Detect which cell encompasses the target text, then output its [x, y] center coordinate. 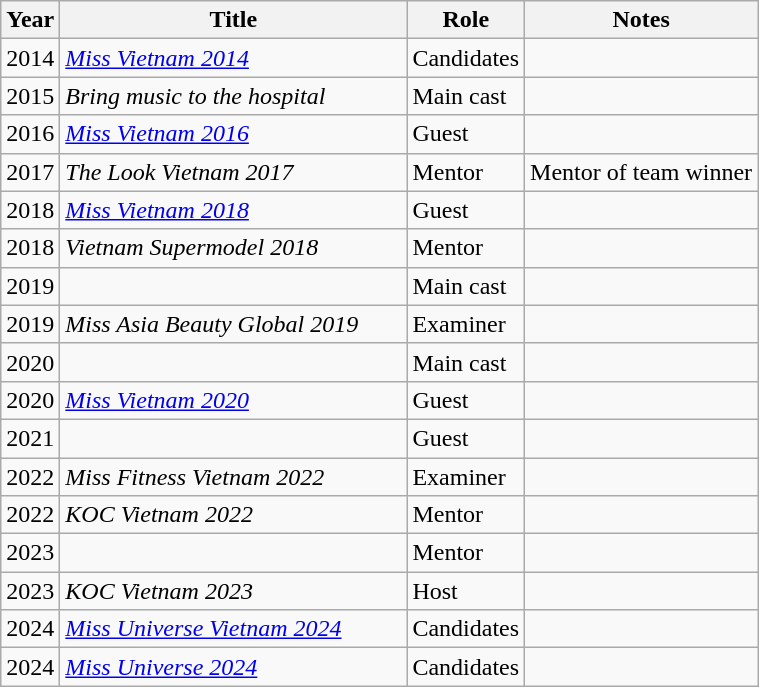
Miss Vietnam 2016 [234, 134]
2017 [30, 172]
Miss Fitness Vietnam 2022 [234, 477]
KOC Vietnam 2022 [234, 515]
The Look Vietnam 2017 [234, 172]
KOC Vietnam 2023 [234, 591]
2014 [30, 58]
Miss Asia Beauty Global 2019 [234, 324]
Miss Universe 2024 [234, 667]
Year [30, 20]
2016 [30, 134]
Bring music to the hospital [234, 96]
Miss Vietnam 2020 [234, 400]
Host [466, 591]
Notes [642, 20]
Title [234, 20]
2015 [30, 96]
Vietnam Supermodel 2018 [234, 248]
Miss Vietnam 2014 [234, 58]
Miss Universe Vietnam 2024 [234, 629]
Miss Vietnam 2018 [234, 210]
Mentor of team winner [642, 172]
Role [466, 20]
2021 [30, 438]
